Detect which cell encompasses the target text, then output its [X, Y] center coordinate. 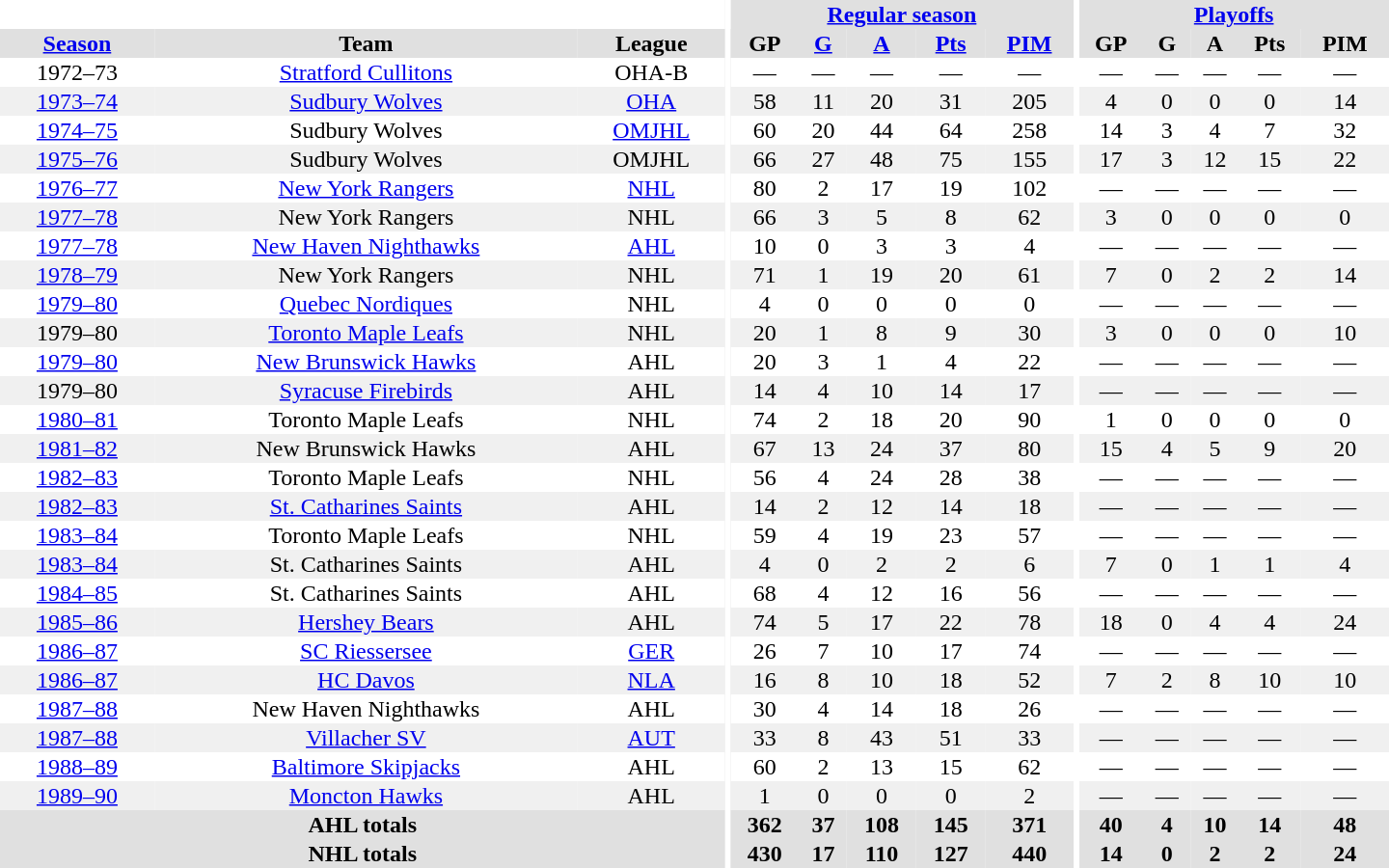
51 [951, 738]
430 [765, 854]
1989–90 [77, 796]
75 [951, 159]
OHA [652, 101]
57 [1030, 535]
11 [824, 101]
110 [882, 854]
1972–73 [77, 72]
Season [77, 43]
31 [951, 101]
67 [765, 448]
AUT [652, 738]
Regular season [902, 14]
Stratford Cullitons [367, 72]
OHA-B [652, 72]
League [652, 43]
1973–74 [77, 101]
44 [882, 130]
Baltimore Skipjacks [367, 767]
108 [882, 825]
38 [1030, 477]
6 [1030, 564]
1988–89 [77, 767]
1984–85 [77, 593]
32 [1345, 130]
HC Davos [367, 680]
145 [951, 825]
1975–76 [77, 159]
78 [1030, 622]
27 [824, 159]
90 [1030, 420]
127 [951, 854]
NHL totals [363, 854]
Villacher SV [367, 738]
Team [367, 43]
1980–81 [77, 420]
362 [765, 825]
68 [765, 593]
Quebec Nordiques [367, 304]
59 [765, 535]
52 [1030, 680]
SC Riessersee [367, 651]
61 [1030, 275]
Syracuse Firebirds [367, 391]
NLA [652, 680]
155 [1030, 159]
40 [1111, 825]
205 [1030, 101]
102 [1030, 188]
71 [765, 275]
Playoffs [1234, 14]
258 [1030, 130]
1981–82 [77, 448]
1974–75 [77, 130]
Moncton Hawks [367, 796]
28 [951, 477]
1978–79 [77, 275]
Hershey Bears [367, 622]
AHL totals [363, 825]
1985–86 [77, 622]
371 [1030, 825]
1976–77 [77, 188]
43 [882, 738]
GER [652, 651]
64 [951, 130]
58 [765, 101]
440 [1030, 854]
23 [951, 535]
